Detect which cell encompasses the target text, then output its [X, Y] center coordinate. 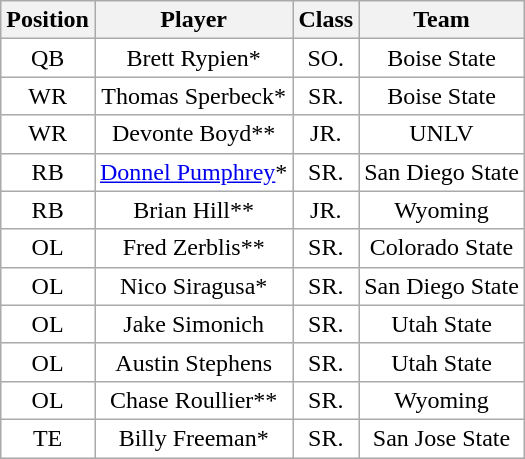
TE [48, 438]
Billy Freeman* [193, 438]
Fred Zerblis** [193, 248]
Austin Stephens [193, 362]
Brett Rypien* [193, 58]
Brian Hill** [193, 210]
San Jose State [442, 438]
Nico Siragusa* [193, 286]
Jake Simonich [193, 324]
Team [442, 20]
Class [326, 20]
UNLV [442, 134]
SO. [326, 58]
Player [193, 20]
Colorado State [442, 248]
Thomas Sperbeck* [193, 96]
Position [48, 20]
Devonte Boyd** [193, 134]
Donnel Pumphrey* [193, 172]
Chase Roullier** [193, 400]
QB [48, 58]
